Extract the [x, y] coordinate from the center of the cell holding the provided text.  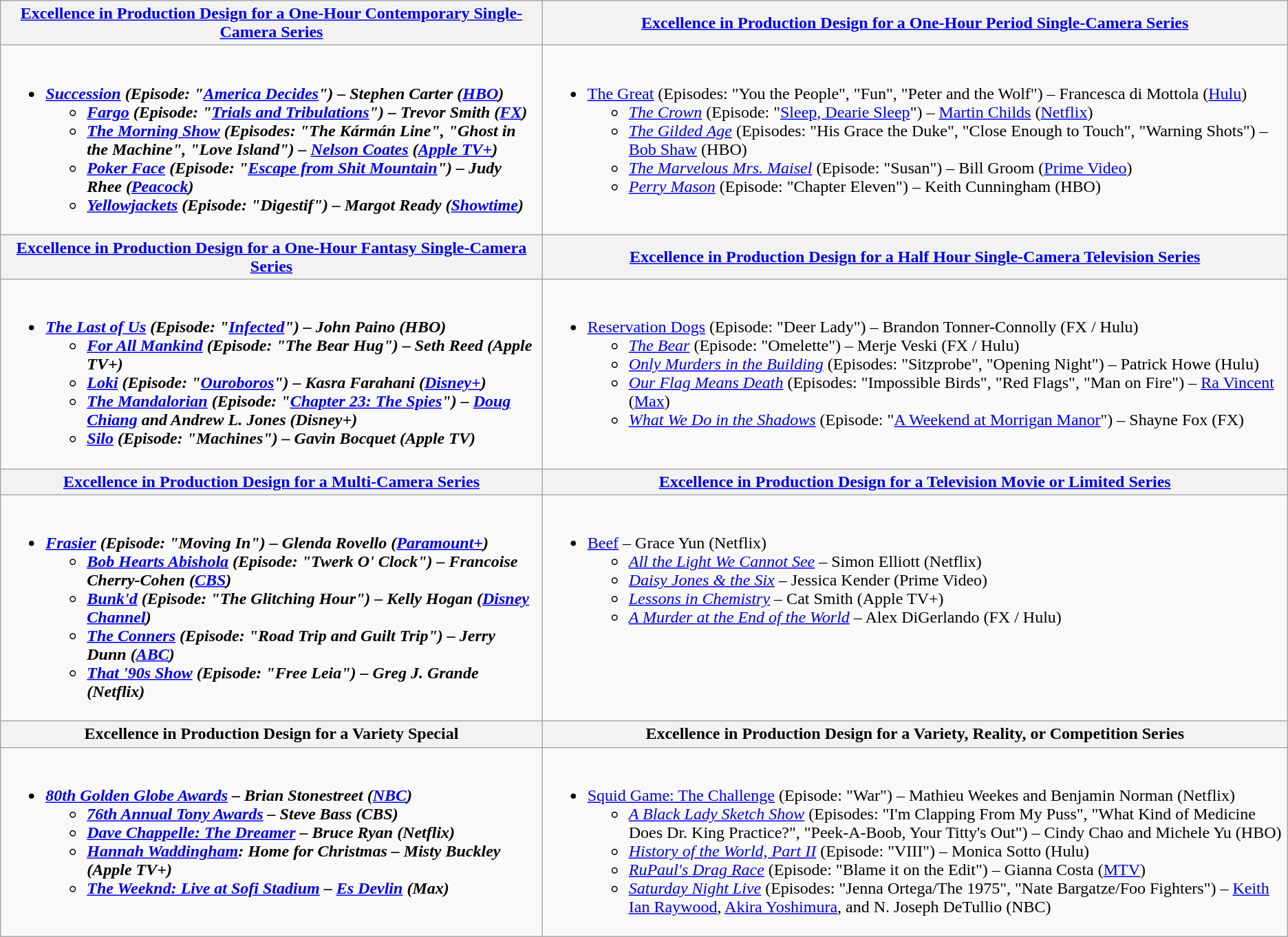
Excellence in Production Design for a Half Hour Single-Camera Television Series [915, 257]
Excellence in Production Design for a Variety Special [271, 734]
Excellence in Production Design for a One-Hour Fantasy Single-Camera Series [271, 257]
Excellence in Production Design for a One-Hour Period Single-Camera Series [915, 23]
Excellence in Production Design for a One-Hour Contemporary Single-Camera Series [271, 23]
Excellence in Production Design for a Multi-Camera Series [271, 482]
Excellence in Production Design for a Variety, Reality, or Competition Series [915, 734]
Excellence in Production Design for a Television Movie or Limited Series [915, 482]
